Search for the cell housing the specified text and yield its [X, Y] center coordinate. 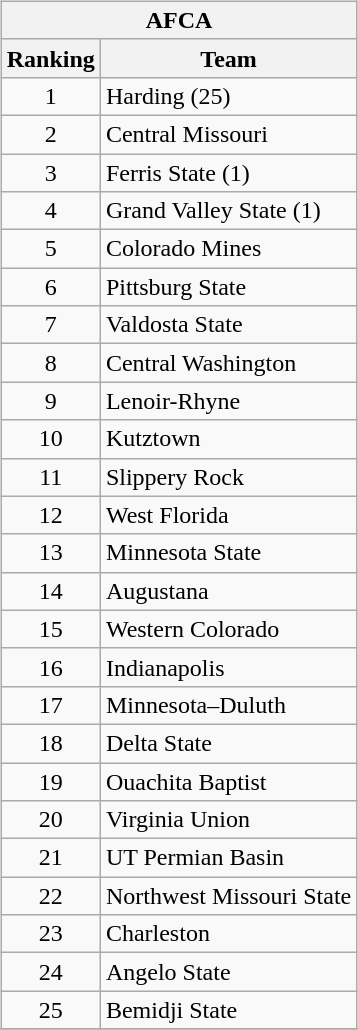
4 [50, 211]
2 [50, 134]
7 [50, 325]
Delta State [228, 743]
Northwest Missouri State [228, 896]
25 [50, 1010]
Virginia Union [228, 820]
Colorado Mines [228, 249]
Ferris State (1) [228, 173]
17 [50, 705]
Team [228, 58]
Western Colorado [228, 629]
Ouachita Baptist [228, 781]
Lenoir-Rhyne [228, 401]
Harding (25) [228, 96]
14 [50, 591]
Augustana [228, 591]
Grand Valley State (1) [228, 211]
Valdosta State [228, 325]
Angelo State [228, 972]
Bemidji State [228, 1010]
AFCA [179, 20]
22 [50, 896]
Slippery Rock [228, 477]
5 [50, 249]
3 [50, 173]
Ranking [50, 58]
24 [50, 972]
West Florida [228, 515]
13 [50, 553]
Central Missouri [228, 134]
11 [50, 477]
16 [50, 667]
Central Washington [228, 363]
20 [50, 820]
UT Permian Basin [228, 858]
18 [50, 743]
21 [50, 858]
Minnesota–Duluth [228, 705]
8 [50, 363]
15 [50, 629]
Pittsburg State [228, 287]
10 [50, 439]
9 [50, 401]
Indianapolis [228, 667]
12 [50, 515]
Kutztown [228, 439]
1 [50, 96]
Minnesota State [228, 553]
19 [50, 781]
6 [50, 287]
23 [50, 934]
Charleston [228, 934]
